From the cell containing the given text, extract its center point as (X, Y) coordinate. 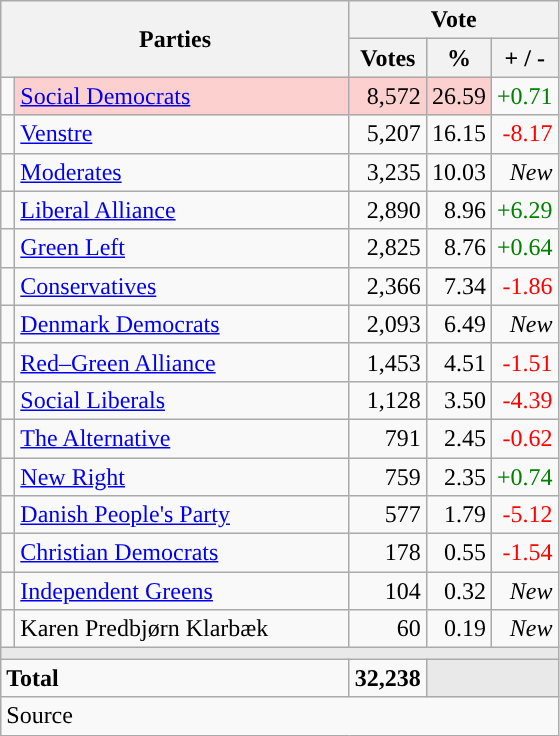
-1.54 (524, 553)
3.50 (458, 400)
2.35 (458, 477)
-8.17 (524, 134)
Social Liberals (182, 400)
Independent Greens (182, 591)
-1.86 (524, 286)
+0.71 (524, 96)
Karen Predbjørn Klarbæk (182, 629)
Social Democrats (182, 96)
-5.12 (524, 515)
26.59 (458, 96)
60 (388, 629)
2,890 (388, 210)
Denmark Democrats (182, 324)
Parties (176, 39)
+0.74 (524, 477)
Votes (388, 58)
Conservatives (182, 286)
Vote (454, 20)
8,572 (388, 96)
Total (176, 678)
577 (388, 515)
% (458, 58)
178 (388, 553)
Source (280, 716)
1,128 (388, 400)
7.34 (458, 286)
The Alternative (182, 438)
Danish People's Party (182, 515)
6.49 (458, 324)
+ / - (524, 58)
2.45 (458, 438)
8.96 (458, 210)
32,238 (388, 678)
Red–Green Alliance (182, 362)
2,825 (388, 248)
0.19 (458, 629)
-4.39 (524, 400)
-0.62 (524, 438)
1,453 (388, 362)
8.76 (458, 248)
0.32 (458, 591)
791 (388, 438)
+0.64 (524, 248)
4.51 (458, 362)
16.15 (458, 134)
2,366 (388, 286)
104 (388, 591)
5,207 (388, 134)
+6.29 (524, 210)
Moderates (182, 172)
Liberal Alliance (182, 210)
Christian Democrats (182, 553)
Venstre (182, 134)
1.79 (458, 515)
-1.51 (524, 362)
3,235 (388, 172)
Green Left (182, 248)
New Right (182, 477)
2,093 (388, 324)
759 (388, 477)
0.55 (458, 553)
10.03 (458, 172)
